For the text-containing cell, return its midpoint in [x, y] coordinate format. 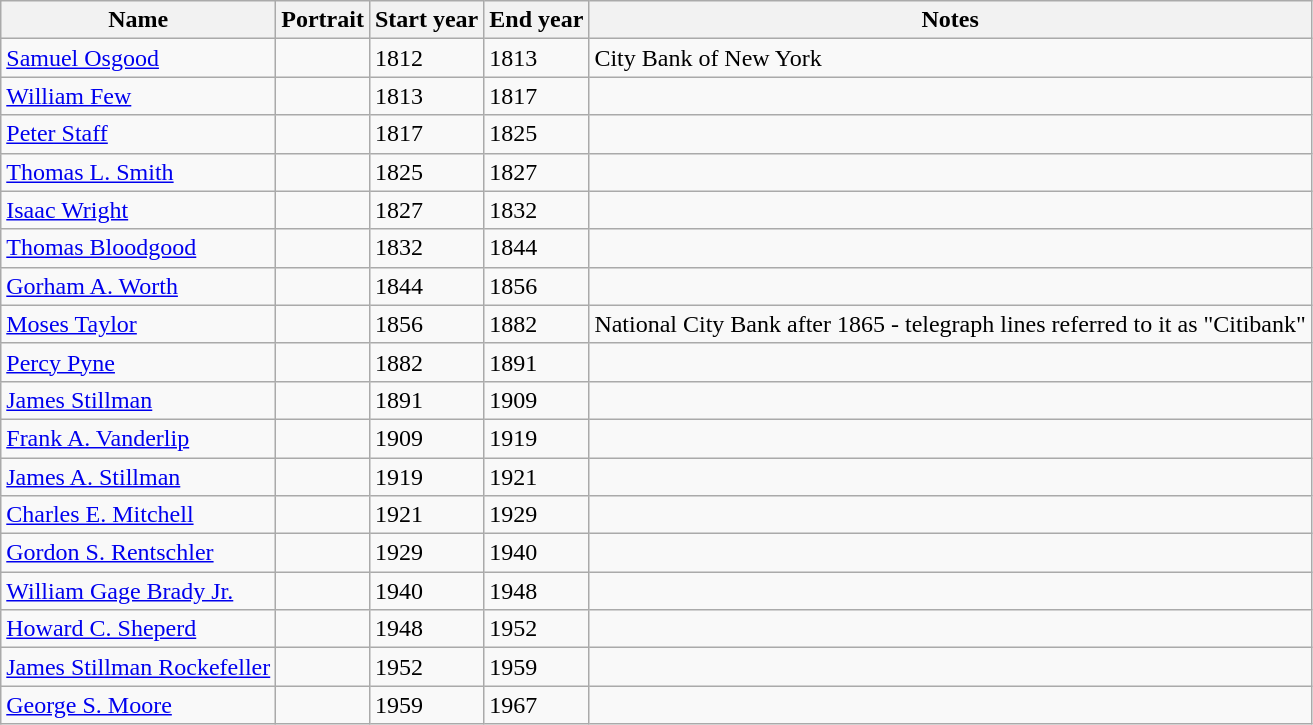
James Stillman [138, 400]
Frank A. Vanderlip [138, 438]
1967 [536, 705]
William Few [138, 96]
1812 [426, 58]
Thomas L. Smith [138, 172]
National City Bank after 1865 - telegraph lines referred to it as "Citibank" [950, 324]
Notes [950, 20]
Name [138, 20]
Moses Taylor [138, 324]
Percy Pyne [138, 362]
Gordon S. Rentschler [138, 553]
Gorham A. Worth [138, 286]
Start year [426, 20]
Samuel Osgood [138, 58]
City Bank of New York [950, 58]
Peter Staff [138, 134]
James A. Stillman [138, 477]
Isaac Wright [138, 210]
End year [536, 20]
Charles E. Mitchell [138, 515]
William Gage Brady Jr. [138, 591]
Portrait [323, 20]
Howard C. Sheperd [138, 629]
James Stillman Rockefeller [138, 667]
Thomas Bloodgood [138, 248]
George S. Moore [138, 705]
